For the text-containing cell, return its midpoint in (x, y) coordinate format. 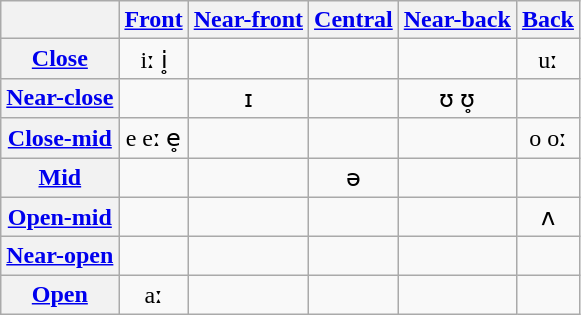
Back (548, 20)
Near-close (60, 98)
ʌ (548, 217)
aː (154, 295)
Mid (60, 178)
Near-back (457, 20)
Open-mid (60, 217)
uː (548, 59)
Close-mid (60, 138)
Close (60, 59)
e eː e̥ (154, 138)
Front (154, 20)
ʊ ʊ̥ (457, 98)
o oː (548, 138)
iː i̥ (154, 59)
ə (354, 178)
Open (60, 295)
Near-open (60, 256)
Central (354, 20)
Near-front (248, 20)
ɪ (248, 98)
